Scan for the cell matching the given text and deliver its [X, Y] coordinate at center. 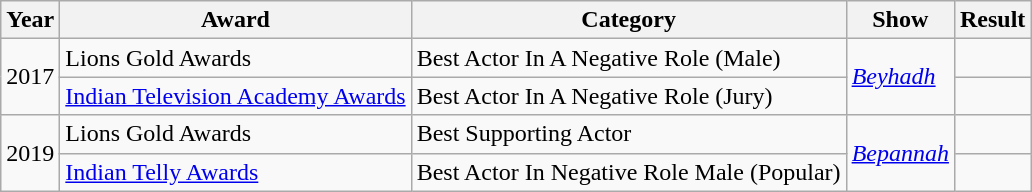
Best Actor In A Negative Role (Male) [628, 58]
Best Actor In A Negative Role (Jury) [628, 96]
Show [900, 20]
Award [236, 20]
Best Supporting Actor [628, 134]
Best Actor In Negative Role Male (Popular) [628, 172]
Indian Telly Awards [236, 172]
Category [628, 20]
Indian Television Academy Awards [236, 96]
2017 [30, 77]
2019 [30, 153]
Year [30, 20]
Beyhadh [900, 77]
Result [992, 20]
Bepannah [900, 153]
